Search for the cell housing the specified text and yield its [x, y] center coordinate. 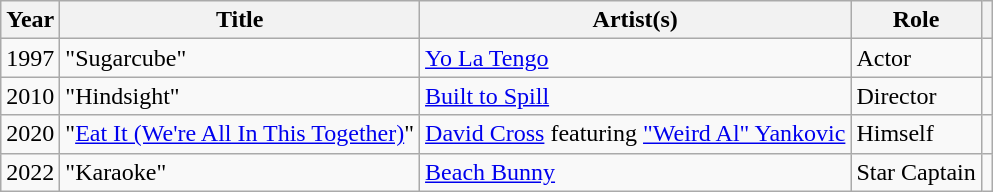
Director [916, 96]
Beach Bunny [636, 172]
Artist(s) [636, 20]
Title [240, 20]
2022 [30, 172]
Actor [916, 58]
"Sugarcube" [240, 58]
Yo La Tengo [636, 58]
David Cross featuring "Weird Al" Yankovic [636, 134]
1997 [30, 58]
"Karaoke" [240, 172]
Built to Spill [636, 96]
2020 [30, 134]
"Eat It (We're All In This Together)" [240, 134]
"Hindsight" [240, 96]
2010 [30, 96]
Role [916, 20]
Himself [916, 134]
Star Captain [916, 172]
Year [30, 20]
